Output the [X, Y] coordinate of the center of the cell containing the given text.  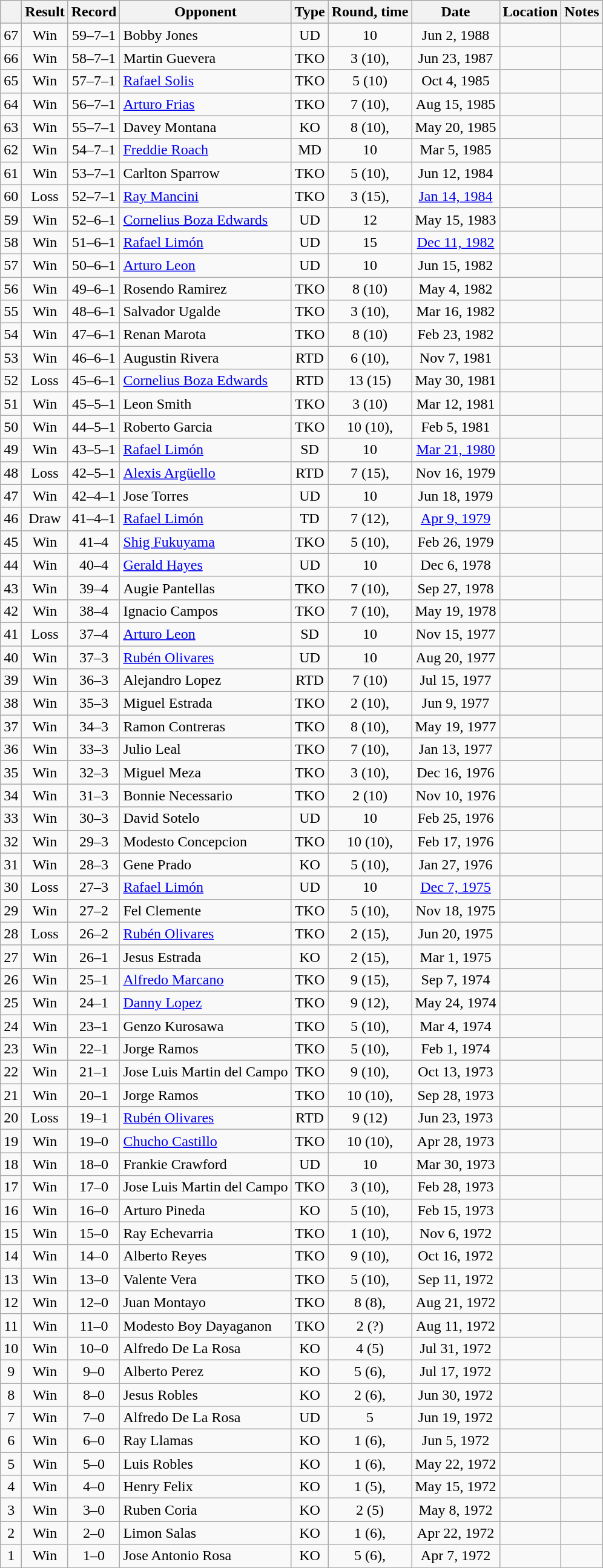
22 [11, 1072]
35 [11, 772]
Jun 19, 1972 [455, 1418]
Ray Llamas [206, 1441]
44–5–1 [94, 427]
56 [11, 289]
Genzo Kurosawa [206, 1026]
Frankie Crawford [206, 1164]
53 [11, 358]
32 [11, 842]
Type [310, 12]
Nov 18, 1975 [455, 911]
2 (10) [370, 796]
2 (10), [370, 703]
58 [11, 242]
Apr 22, 1972 [455, 1533]
31–3 [94, 796]
57 [11, 265]
Apr 9, 1979 [455, 519]
Jun 15, 1982 [455, 265]
45–5–1 [94, 404]
17–0 [94, 1187]
64 [11, 104]
Ignacio Campos [206, 611]
12–0 [94, 1302]
May 30, 1981 [455, 381]
60 [11, 196]
14 [11, 1256]
Chucho Castillo [206, 1141]
29 [11, 911]
Ramon Contreras [206, 726]
Bobby Jones [206, 35]
Round, time [370, 12]
9–0 [94, 1371]
Sep 28, 1973 [455, 1095]
Mar 1, 1975 [455, 957]
30 [11, 888]
65 [11, 81]
9 [11, 1371]
28–3 [94, 865]
38 [11, 703]
Jan 14, 1984 [455, 196]
Nov 10, 1976 [455, 796]
Julio Leal [206, 749]
Rafael Solis [206, 81]
Dec 7, 1975 [455, 888]
Shig Fukuyama [206, 542]
Bonnie Necessario [206, 796]
39–4 [94, 588]
2 [11, 1533]
Leon Smith [206, 404]
25–1 [94, 980]
24 [11, 1026]
26 [11, 980]
47 [11, 496]
Luis Robles [206, 1464]
3–0 [94, 1510]
Danny Lopez [206, 1003]
46 [11, 519]
15–0 [94, 1233]
Feb 17, 1976 [455, 842]
2 (?) [370, 1325]
Oct 13, 1973 [455, 1072]
Rosendo Ramirez [206, 289]
MD [310, 150]
Feb 26, 1979 [455, 542]
Renan Marota [206, 335]
Freddie Roach [206, 150]
4 [11, 1487]
3 [11, 1510]
Aug 20, 1977 [455, 657]
23 [11, 1049]
Miguel Meza [206, 772]
41 [11, 634]
Nov 6, 1972 [455, 1233]
62 [11, 150]
Location [530, 12]
29–3 [94, 842]
16 [11, 1210]
55–7–1 [94, 127]
1–0 [94, 1556]
38–4 [94, 611]
8–0 [94, 1394]
59–7–1 [94, 35]
27 [11, 957]
6–0 [94, 1441]
May 19, 1977 [455, 726]
1 (10), [370, 1233]
57–7–1 [94, 81]
17 [11, 1187]
2–0 [94, 1533]
Notes [582, 12]
May 15, 1972 [455, 1487]
Feb 5, 1981 [455, 427]
19–1 [94, 1118]
6 [11, 1441]
1 (5), [370, 1487]
Davey Montana [206, 127]
3 (15), [370, 196]
Mar 16, 1982 [455, 312]
Alfredo Marcano [206, 980]
Jose Antonio Rosa [206, 1556]
2 (5) [370, 1510]
18–0 [94, 1164]
May 22, 1972 [455, 1464]
Aug 11, 1972 [455, 1325]
Feb 23, 1982 [455, 335]
Jun 12, 1984 [455, 173]
13–0 [94, 1279]
Feb 25, 1976 [455, 819]
Ruben Coria [206, 1510]
Gene Prado [206, 865]
39 [11, 680]
Feb 1, 1974 [455, 1049]
May 8, 1972 [455, 1510]
Ray Echevarria [206, 1233]
37 [11, 726]
20–1 [94, 1095]
Augie Pantellas [206, 588]
14–0 [94, 1256]
46–6–1 [94, 358]
Jun 30, 1972 [455, 1394]
Jun 23, 1973 [455, 1118]
Jul 31, 1972 [455, 1348]
Mar 5, 1985 [455, 150]
42 [11, 611]
50–6–1 [94, 265]
63 [11, 127]
Aug 21, 1972 [455, 1302]
8 [11, 1394]
Fel Clemente [206, 911]
9 (12), [370, 1003]
61 [11, 173]
43 [11, 588]
Result [45, 12]
7–0 [94, 1418]
11 [11, 1325]
36–3 [94, 680]
Jun 2, 1988 [455, 35]
Carlton Sparrow [206, 173]
33–3 [94, 749]
Mar 21, 1980 [455, 450]
May 15, 1983 [455, 219]
52–7–1 [94, 196]
May 4, 1982 [455, 289]
4–0 [94, 1487]
34–3 [94, 726]
5 (10) [370, 81]
58–7–1 [94, 58]
41–4 [94, 542]
Oct 4, 1985 [455, 81]
45–6–1 [94, 381]
Jan 13, 1977 [455, 749]
Apr 28, 1973 [455, 1141]
37–4 [94, 634]
Jun 5, 1972 [455, 1441]
49 [11, 450]
Jun 18, 1979 [455, 496]
28 [11, 934]
35–3 [94, 703]
Miguel Estrada [206, 703]
Opponent [206, 12]
25 [11, 1003]
Juan Montayo [206, 1302]
41–4–1 [94, 519]
Modesto Boy Dayaganon [206, 1325]
Draw [45, 519]
Sep 11, 1972 [455, 1279]
23–1 [94, 1026]
56–7–1 [94, 104]
66 [11, 58]
33 [11, 819]
Mar 4, 1974 [455, 1026]
Sep 27, 1978 [455, 588]
21–1 [94, 1072]
May 20, 1985 [455, 127]
55 [11, 312]
Nov 16, 1979 [455, 473]
40–4 [94, 565]
51 [11, 404]
Ray Mancini [206, 196]
Arturo Frias [206, 104]
Oct 16, 1972 [455, 1256]
May 24, 1974 [455, 1003]
7 [11, 1418]
Alberto Reyes [206, 1256]
David Sotelo [206, 819]
48–6–1 [94, 312]
Henry Felix [206, 1487]
37–3 [94, 657]
52 [11, 381]
19–0 [94, 1141]
Modesto Concepcion [206, 842]
Aug 15, 1985 [455, 104]
34 [11, 796]
5–0 [94, 1464]
Dec 6, 1978 [455, 565]
Nov 7, 1981 [455, 358]
Jesus Estrada [206, 957]
Augustin Rivera [206, 358]
27–2 [94, 911]
9 (15), [370, 980]
Record [94, 12]
4 (5) [370, 1348]
49–6–1 [94, 289]
31 [11, 865]
42–5–1 [94, 473]
7 (10) [370, 680]
36 [11, 749]
51–6–1 [94, 242]
2 (6), [370, 1394]
Mar 12, 1981 [455, 404]
53–7–1 [94, 173]
Dec 16, 1976 [455, 772]
52–6–1 [94, 219]
Martin Guevera [206, 58]
40 [11, 657]
7 (15), [370, 473]
11–0 [94, 1325]
30–3 [94, 819]
26–2 [94, 934]
54 [11, 335]
19 [11, 1141]
13 [11, 1279]
21 [11, 1095]
Gerald Hayes [206, 565]
50 [11, 427]
Jul 17, 1972 [455, 1371]
Nov 15, 1977 [455, 634]
43–5–1 [94, 450]
13 (15) [370, 381]
48 [11, 473]
TD [310, 519]
47–6–1 [94, 335]
Valente Vera [206, 1279]
8 (8), [370, 1302]
54–7–1 [94, 150]
Arturo Pineda [206, 1210]
45 [11, 542]
Apr 7, 1972 [455, 1556]
20 [11, 1118]
Dec 11, 1982 [455, 242]
3 (10) [370, 404]
26–1 [94, 957]
Date [455, 12]
67 [11, 35]
Feb 28, 1973 [455, 1187]
Jan 27, 1976 [455, 865]
59 [11, 219]
42–4–1 [94, 496]
22–1 [94, 1049]
Jose Torres [206, 496]
Mar 30, 1973 [455, 1164]
7 (12), [370, 519]
27–3 [94, 888]
18 [11, 1164]
Salvador Ugalde [206, 312]
Sep 7, 1974 [455, 980]
Jul 15, 1977 [455, 680]
6 (10), [370, 358]
32–3 [94, 772]
Jesus Robles [206, 1394]
24–1 [94, 1003]
Limon Salas [206, 1533]
16–0 [94, 1210]
Jun 9, 1977 [455, 703]
44 [11, 565]
Feb 15, 1973 [455, 1210]
Alejandro Lopez [206, 680]
Roberto Garcia [206, 427]
9 (12) [370, 1118]
Alexis Argüello [206, 473]
10–0 [94, 1348]
Jun 23, 1987 [455, 58]
Jun 20, 1975 [455, 934]
Alberto Perez [206, 1371]
May 19, 1978 [455, 611]
1 [11, 1556]
